Search for the cell housing the specified text and yield its (X, Y) center coordinate. 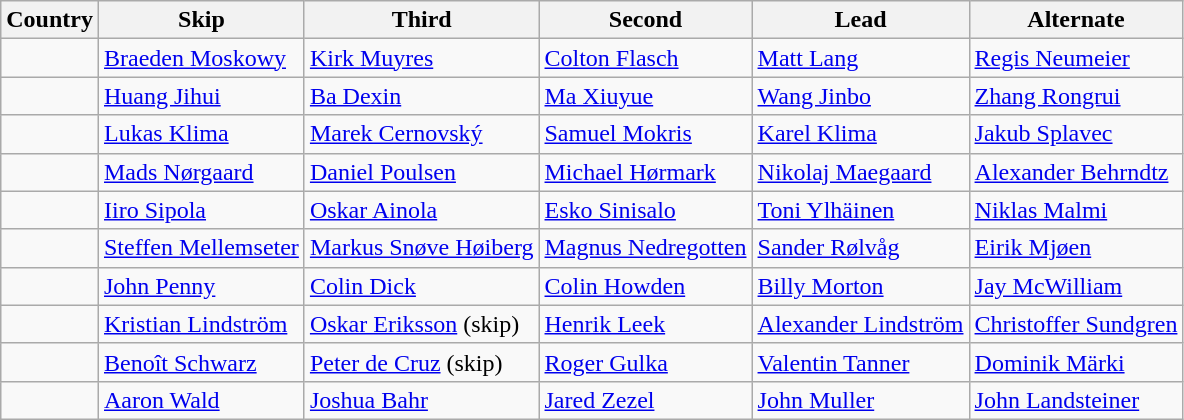
Esko Sinisalo (646, 210)
Colin Dick (422, 286)
Henrik Leek (646, 324)
Ba Dexin (422, 96)
Jared Zezel (646, 400)
Niklas Malmi (1076, 210)
Steffen Mellemseter (201, 248)
John Penny (201, 286)
Mads Nørgaard (201, 172)
Roger Gulka (646, 362)
Billy Morton (860, 286)
Huang Jihui (201, 96)
Alexander Lindström (860, 324)
Markus Snøve Høiberg (422, 248)
Daniel Poulsen (422, 172)
Matt Lang (860, 58)
Toni Ylhäinen (860, 210)
Iiro Sipola (201, 210)
Wang Jinbo (860, 96)
John Landsteiner (1076, 400)
Skip (201, 20)
Regis Neumeier (1076, 58)
Kristian Lindström (201, 324)
Nikolaj Maegaard (860, 172)
Christoffer Sundgren (1076, 324)
Third (422, 20)
Aaron Wald (201, 400)
Sander Rølvåg (860, 248)
Karel Klima (860, 134)
Oskar Eriksson (skip) (422, 324)
Valentin Tanner (860, 362)
Marek Cernovský (422, 134)
Zhang Rongrui (1076, 96)
Joshua Bahr (422, 400)
Colton Flasch (646, 58)
Braeden Moskowy (201, 58)
Country (50, 20)
Second (646, 20)
John Muller (860, 400)
Michael Hørmark (646, 172)
Lukas Klima (201, 134)
Dominik Märki (1076, 362)
Peter de Cruz (skip) (422, 362)
Lead (860, 20)
Jakub Splavec (1076, 134)
Kirk Muyres (422, 58)
Alexander Behrndtz (1076, 172)
Eirik Mjøen (1076, 248)
Magnus Nedregotten (646, 248)
Samuel Mokris (646, 134)
Jay McWilliam (1076, 286)
Colin Howden (646, 286)
Oskar Ainola (422, 210)
Alternate (1076, 20)
Ma Xiuyue (646, 96)
Benoît Schwarz (201, 362)
